Search for the cell housing the specified text and yield its (x, y) center coordinate. 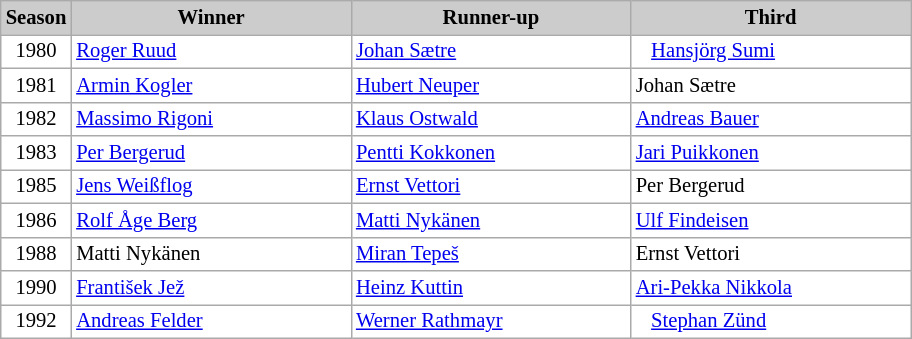
Armin Kogler (211, 85)
1982 (36, 119)
1986 (36, 220)
František Jež (211, 287)
1983 (36, 153)
Winner (211, 17)
Massimo Rigoni (211, 119)
1992 (36, 321)
Klaus Ostwald (491, 119)
Ulf Findeisen (771, 220)
1981 (36, 85)
Rolf Åge Berg (211, 220)
Jari Puikkonen (771, 153)
Stephan Zünd (771, 321)
Pentti Kokkonen (491, 153)
Hansjörg Sumi (771, 51)
Andreas Bauer (771, 119)
Werner Rathmayr (491, 321)
Third (771, 17)
Season (36, 17)
1990 (36, 287)
1980 (36, 51)
Ari-Pekka Nikkola (771, 287)
Heinz Kuttin (491, 287)
Hubert Neuper (491, 85)
1985 (36, 186)
Roger Ruud (211, 51)
Miran Tepeš (491, 254)
Jens Weißflog (211, 186)
Andreas Felder (211, 321)
1988 (36, 254)
Runner-up (491, 17)
